Return the [X, Y] coordinate for the center point of the cell that contains the specified text.  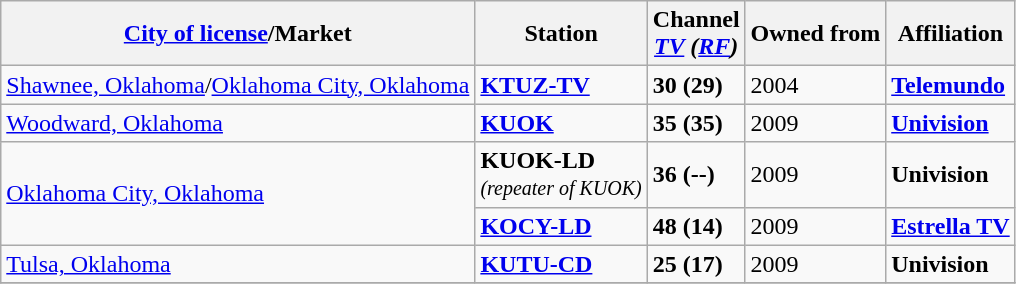
Oklahoma City, Oklahoma [238, 194]
Tulsa, Oklahoma [238, 264]
30 (29) [696, 85]
ChannelTV (RF) [696, 34]
KOCY-LD [561, 226]
City of license/Market [238, 34]
36 (--) [696, 174]
Station [561, 34]
KUOK [561, 123]
Owned from [816, 34]
48 (14) [696, 226]
35 (35) [696, 123]
Telemundo [951, 85]
Affiliation [951, 34]
Woodward, Oklahoma [238, 123]
KTUZ-TV [561, 85]
KUTU-CD [561, 264]
Shawnee, Oklahoma/Oklahoma City, Oklahoma [238, 85]
Estrella TV [951, 226]
25 (17) [696, 264]
KUOK-LD(repeater of KUOK) [561, 174]
2004 [816, 85]
